Return [x, y] of the center of cell containing provided text 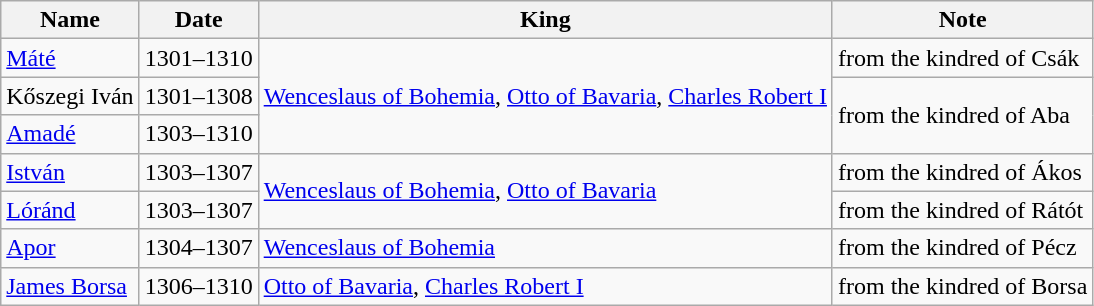
from the kindred of Csák [962, 58]
Apor [70, 248]
Wenceslaus of Bohemia [545, 248]
King [545, 20]
1304–1307 [198, 248]
Note [962, 20]
from the kindred of Ákos [962, 172]
Otto of Bavaria, Charles Robert I [545, 286]
Date [198, 20]
1303–1310 [198, 134]
István [70, 172]
1301–1310 [198, 58]
1306–1310 [198, 286]
Kőszegi Iván [70, 96]
Name [70, 20]
James Borsa [70, 286]
from the kindred of Rátót [962, 210]
from the kindred of Borsa [962, 286]
1301–1308 [198, 96]
Máté [70, 58]
from the kindred of Aba [962, 115]
Wenceslaus of Bohemia, Otto of Bavaria [545, 191]
Amadé [70, 134]
Wenceslaus of Bohemia, Otto of Bavaria, Charles Robert I [545, 96]
Lóránd [70, 210]
from the kindred of Pécz [962, 248]
